Return the (x, y) coordinate for the center point of the cell that contains the specified text.  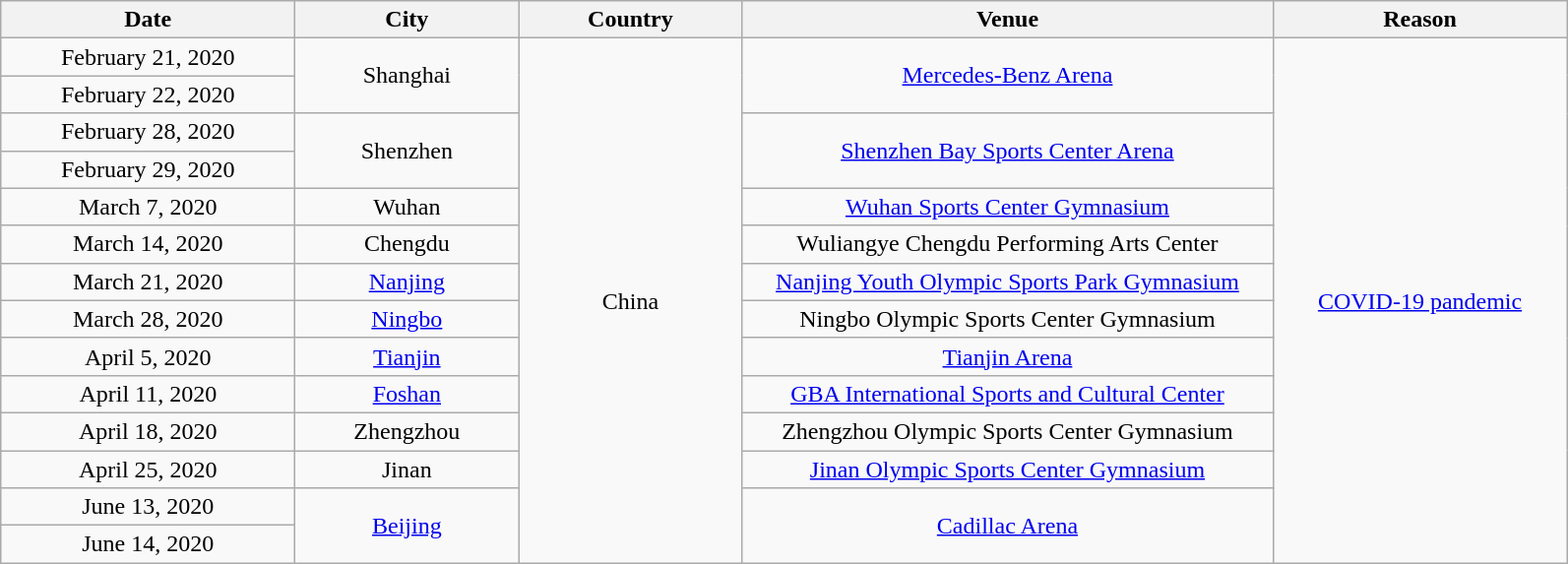
Zhengzhou Olympic Sports Center Gymnasium (1008, 431)
Shanghai (408, 76)
March 14, 2020 (148, 244)
Tianjin (408, 356)
June 13, 2020 (148, 507)
Venue (1008, 20)
June 14, 2020 (148, 544)
Shenzhen Bay Sports Center Arena (1008, 151)
Tianjin Arena (1008, 356)
Shenzhen (408, 151)
China (630, 301)
April 18, 2020 (148, 431)
April 25, 2020 (148, 470)
Country (630, 20)
April 11, 2020 (148, 394)
Jinan Olympic Sports Center Gymnasium (1008, 470)
Cadillac Arena (1008, 526)
Mercedes-Benz Arena (1008, 76)
Wuhan Sports Center Gymnasium (1008, 207)
Ningbo Olympic Sports Center Gymnasium (1008, 319)
City (408, 20)
April 5, 2020 (148, 356)
Nanjing Youth Olympic Sports Park Gymnasium (1008, 282)
February 22, 2020 (148, 94)
Date (148, 20)
Reason (1419, 20)
Nanjing (408, 282)
Foshan (408, 394)
February 29, 2020 (148, 169)
Jinan (408, 470)
March 7, 2020 (148, 207)
February 21, 2020 (148, 57)
COVID-19 pandemic (1419, 301)
February 28, 2020 (148, 132)
Wuhan (408, 207)
Beijing (408, 526)
Zhengzhou (408, 431)
Wuliangye Chengdu Performing Arts Center (1008, 244)
Ningbo (408, 319)
GBA International Sports and Cultural Center (1008, 394)
Chengdu (408, 244)
March 28, 2020 (148, 319)
March 21, 2020 (148, 282)
